Scan for the cell matching the given text and deliver its [x, y] coordinate at center. 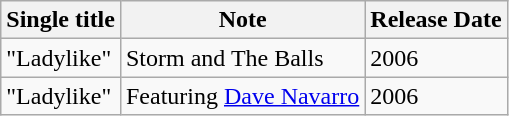
Note [242, 20]
Release Date [436, 20]
Featuring Dave Navarro [242, 96]
Storm and The Balls [242, 58]
Single title [61, 20]
